Search for the cell housing the specified text and yield its [X, Y] center coordinate. 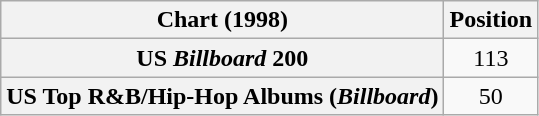
US Top R&B/Hip-Hop Albums (Billboard) [222, 96]
113 [491, 58]
Chart (1998) [222, 20]
Position [491, 20]
50 [491, 96]
US Billboard 200 [222, 58]
